Determine the [x, y] coordinate at the center of the cell enclosing the given text.  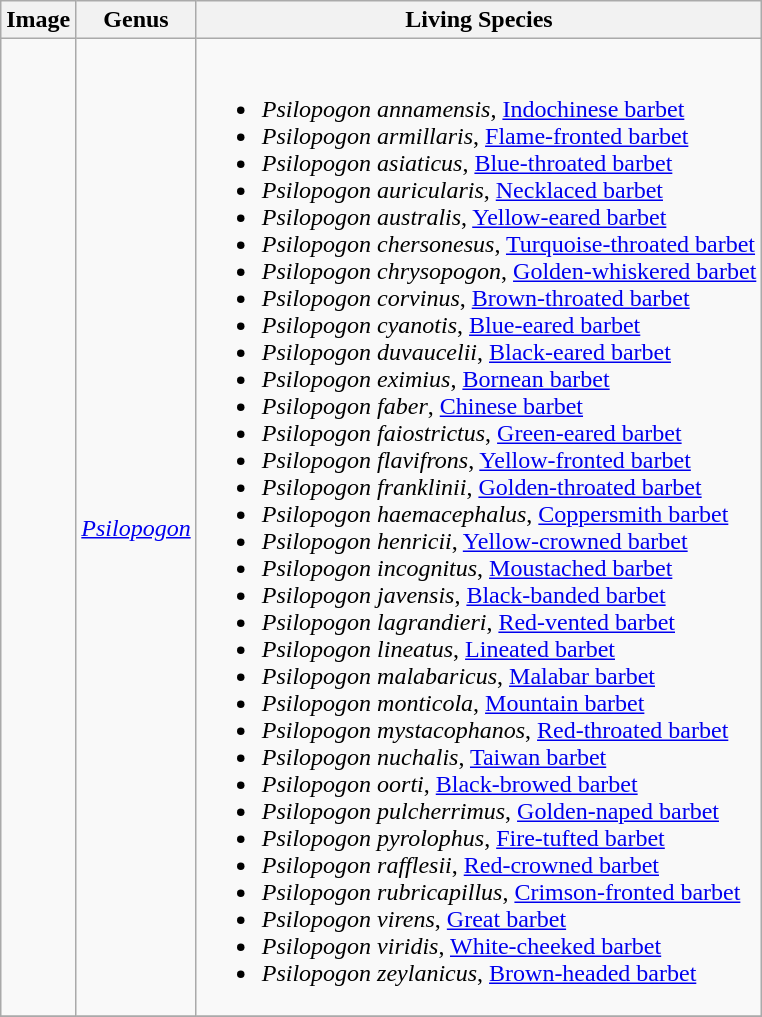
Living Species [479, 20]
Genus [136, 20]
Psilopogon [136, 528]
Image [38, 20]
